Search for the cell housing the specified text and yield its (x, y) center coordinate. 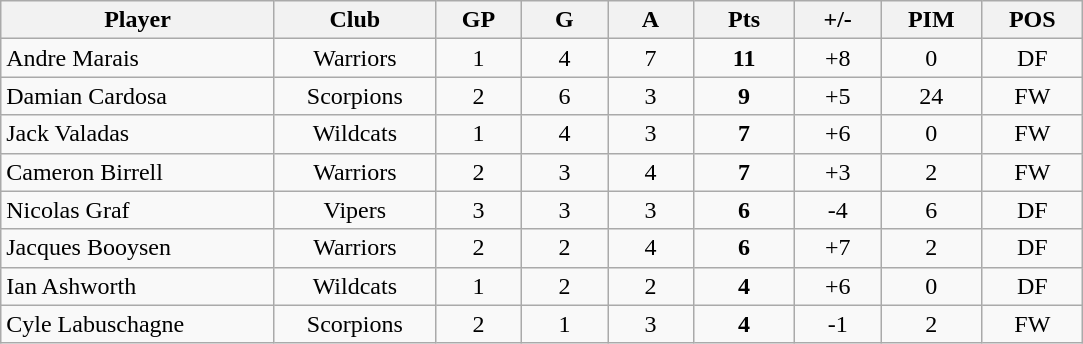
Jacques Booysen (138, 248)
Damian Cardosa (138, 96)
-4 (838, 210)
Cameron Birrell (138, 172)
Ian Ashworth (138, 286)
Jack Valadas (138, 134)
Vipers (354, 210)
+7 (838, 248)
A (651, 20)
Club (354, 20)
G (564, 20)
Player (138, 20)
-1 (838, 324)
Nicolas Graf (138, 210)
POS (1032, 20)
+8 (838, 58)
GP (478, 20)
11 (744, 58)
+5 (838, 96)
PIM (932, 20)
Cyle Labuschagne (138, 324)
+3 (838, 172)
+/- (838, 20)
24 (932, 96)
Pts (744, 20)
9 (744, 96)
Andre Marais (138, 58)
